Extract the [x, y] coordinate from the center of the cell holding the provided text.  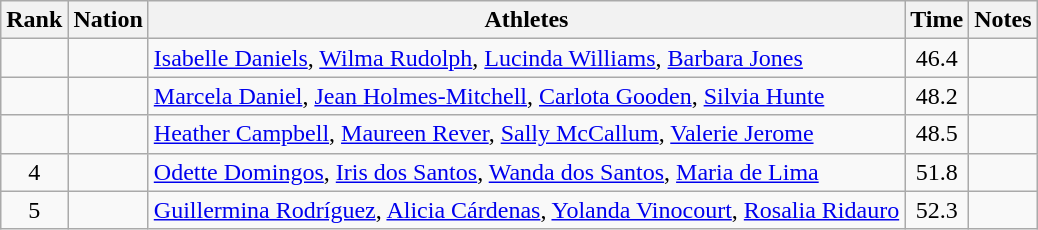
Athletes [526, 20]
4 [34, 172]
Rank [34, 20]
46.4 [937, 58]
Marcela Daniel, Jean Holmes-Mitchell, Carlota Gooden, Silvia Hunte [526, 96]
Time [937, 20]
Guillermina Rodríguez, Alicia Cárdenas, Yolanda Vinocourt, Rosalia Ridauro [526, 210]
Odette Domingos, Iris dos Santos, Wanda dos Santos, Maria de Lima [526, 172]
Isabelle Daniels, Wilma Rudolph, Lucinda Williams, Barbara Jones [526, 58]
Heather Campbell, Maureen Rever, Sally McCallum, Valerie Jerome [526, 134]
Nation [108, 20]
Notes [1003, 20]
52.3 [937, 210]
48.5 [937, 134]
5 [34, 210]
48.2 [937, 96]
51.8 [937, 172]
